Capture the cell that displays the provided text and extract its [x, y] central coordinate. 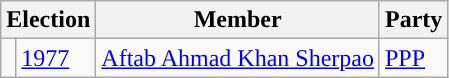
PPP [413, 58]
1977 [56, 58]
Member [238, 20]
Election [48, 20]
Party [413, 20]
Aftab Ahmad Khan Sherpao [238, 58]
